Identify which cell holds the provided text, then report its (X, Y) central coordinate. 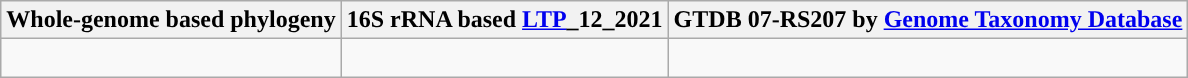
Whole-genome based phylogeny (171, 20)
GTDB 07-RS207 by Genome Taxonomy Database (928, 20)
16S rRNA based LTP_12_2021 (504, 20)
